Determine the [X, Y] coordinate at the center of the cell enclosing the given text.  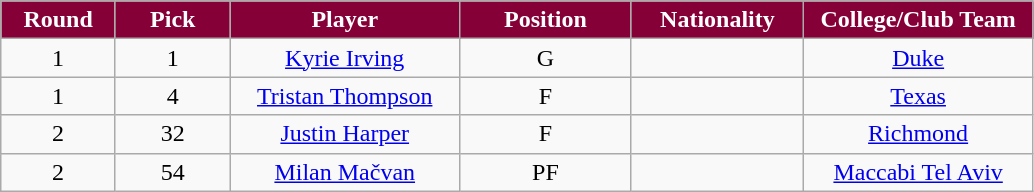
54 [172, 172]
Round [58, 20]
Texas [918, 96]
Pick [172, 20]
32 [172, 134]
G [545, 58]
4 [172, 96]
Justin Harper [344, 134]
Milan Mačvan [344, 172]
Maccabi Tel Aviv [918, 172]
PF [545, 172]
Kyrie Irving [344, 58]
Nationality [717, 20]
Player [344, 20]
Richmond [918, 134]
College/Club Team [918, 20]
Tristan Thompson [344, 96]
Duke [918, 58]
Position [545, 20]
